Locate the cell with the specified text and output its [x, y] center coordinate. 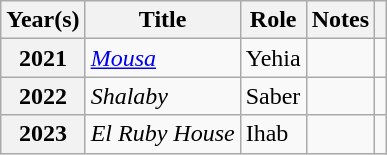
2021 [43, 58]
Notes [340, 20]
Role [273, 20]
Ihab [273, 134]
Mousa [162, 58]
Yehia [273, 58]
Title [162, 20]
2023 [43, 134]
El Ruby House [162, 134]
Saber [273, 96]
2022 [43, 96]
Year(s) [43, 20]
Shalaby [162, 96]
